From the cell containing the given text, extract its center point as (x, y) coordinate. 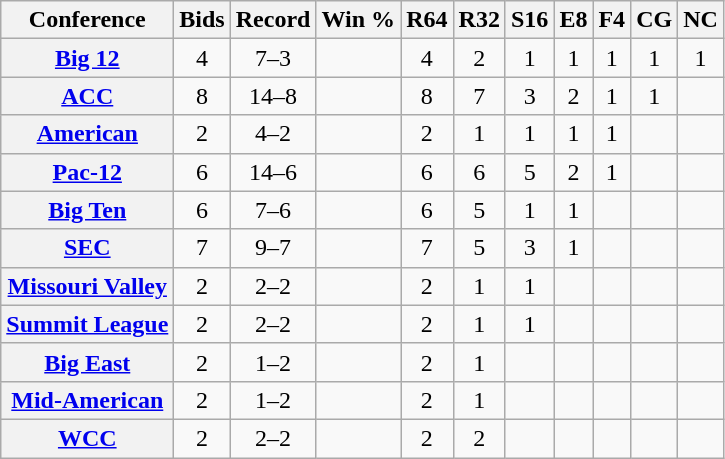
ACC (88, 96)
Missouri Valley (88, 286)
S16 (529, 20)
Big 12 (88, 58)
9–7 (273, 248)
14–6 (273, 172)
Big Ten (88, 210)
Bids (202, 20)
Conference (88, 20)
F4 (612, 20)
SEC (88, 248)
7–6 (273, 210)
R64 (427, 20)
E8 (574, 20)
Pac-12 (88, 172)
American (88, 134)
14–8 (273, 96)
NC (701, 20)
CG (654, 20)
WCC (88, 438)
Record (273, 20)
Big East (88, 362)
7–3 (273, 58)
R32 (479, 20)
Win % (358, 20)
Summit League (88, 324)
4–2 (273, 134)
Mid-American (88, 400)
